Detect which cell encompasses the target text, then output its (x, y) center coordinate. 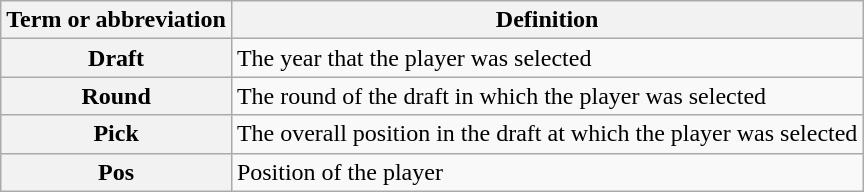
Position of the player (547, 172)
Pos (116, 172)
The round of the draft in which the player was selected (547, 96)
Draft (116, 58)
The year that the player was selected (547, 58)
The overall position in the draft at which the player was selected (547, 134)
Term or abbreviation (116, 20)
Pick (116, 134)
Round (116, 96)
Definition (547, 20)
